Identify which cell holds the provided text, then report its [x, y] central coordinate. 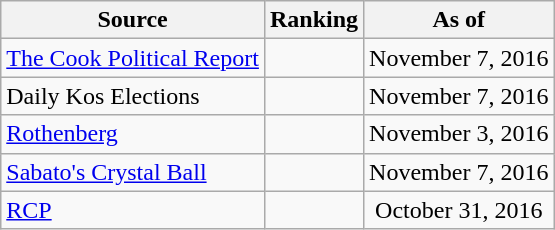
Rothenberg [133, 134]
Sabato's Crystal Ball [133, 172]
Ranking [314, 20]
The Cook Political Report [133, 58]
November 3, 2016 [459, 134]
RCP [133, 210]
As of [459, 20]
Daily Kos Elections [133, 96]
Source [133, 20]
October 31, 2016 [459, 210]
